Extract the (x, y) coordinate from the center of the cell holding the provided text.  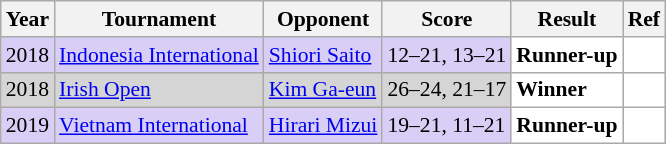
Winner (566, 90)
Shiori Saito (324, 55)
Tournament (159, 19)
Indonesia International (159, 55)
Vietnam International (159, 126)
Kim Ga-eun (324, 90)
Result (566, 19)
Year (28, 19)
Ref (644, 19)
12–21, 13–21 (446, 55)
26–24, 21–17 (446, 90)
Irish Open (159, 90)
Score (446, 19)
2019 (28, 126)
Hirari Mizui (324, 126)
Opponent (324, 19)
19–21, 11–21 (446, 126)
